From the cell containing the given text, extract its center point as (x, y) coordinate. 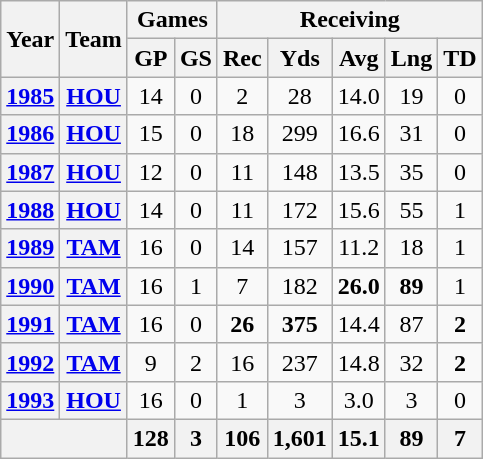
Games (172, 20)
1985 (30, 96)
GP (150, 58)
1991 (30, 324)
87 (411, 324)
14.8 (358, 362)
13.5 (358, 172)
GS (196, 58)
182 (300, 286)
128 (150, 438)
12 (150, 172)
172 (300, 210)
31 (411, 134)
1987 (30, 172)
TD (460, 58)
157 (300, 248)
1,601 (300, 438)
26 (242, 324)
15.6 (358, 210)
19 (411, 96)
9 (150, 362)
1992 (30, 362)
1993 (30, 400)
375 (300, 324)
299 (300, 134)
15.1 (358, 438)
Lng (411, 58)
237 (300, 362)
26.0 (358, 286)
16.6 (358, 134)
Year (30, 39)
Avg (358, 58)
32 (411, 362)
106 (242, 438)
14.4 (358, 324)
148 (300, 172)
14.0 (358, 96)
Team (94, 39)
Yds (300, 58)
1989 (30, 248)
28 (300, 96)
3.0 (358, 400)
Receiving (350, 20)
1990 (30, 286)
35 (411, 172)
Rec (242, 58)
15 (150, 134)
1988 (30, 210)
11.2 (358, 248)
55 (411, 210)
1986 (30, 134)
